Return the (x, y) coordinate for the center point of the cell that contains the specified text.  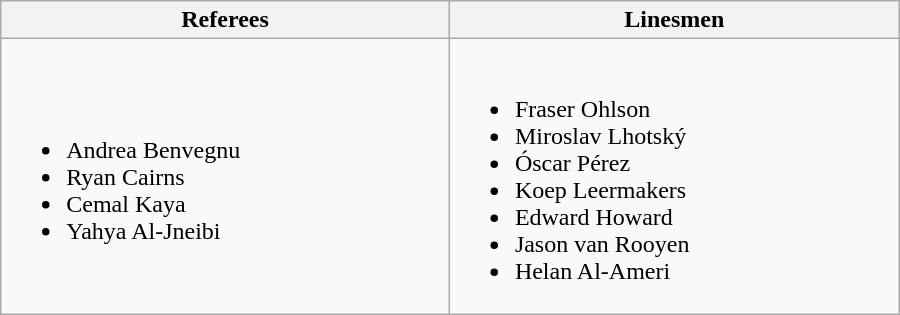
Linesmen (674, 20)
Referees (226, 20)
Andrea Benvegnu Ryan Cairns Cemal Kaya Yahya Al-Jneibi (226, 176)
Fraser Ohlson Miroslav Lhotský Óscar Pérez Koep Leermakers Edward Howard Jason van Rooyen Helan Al-Ameri (674, 176)
